Return [x, y] of the center of cell containing provided text 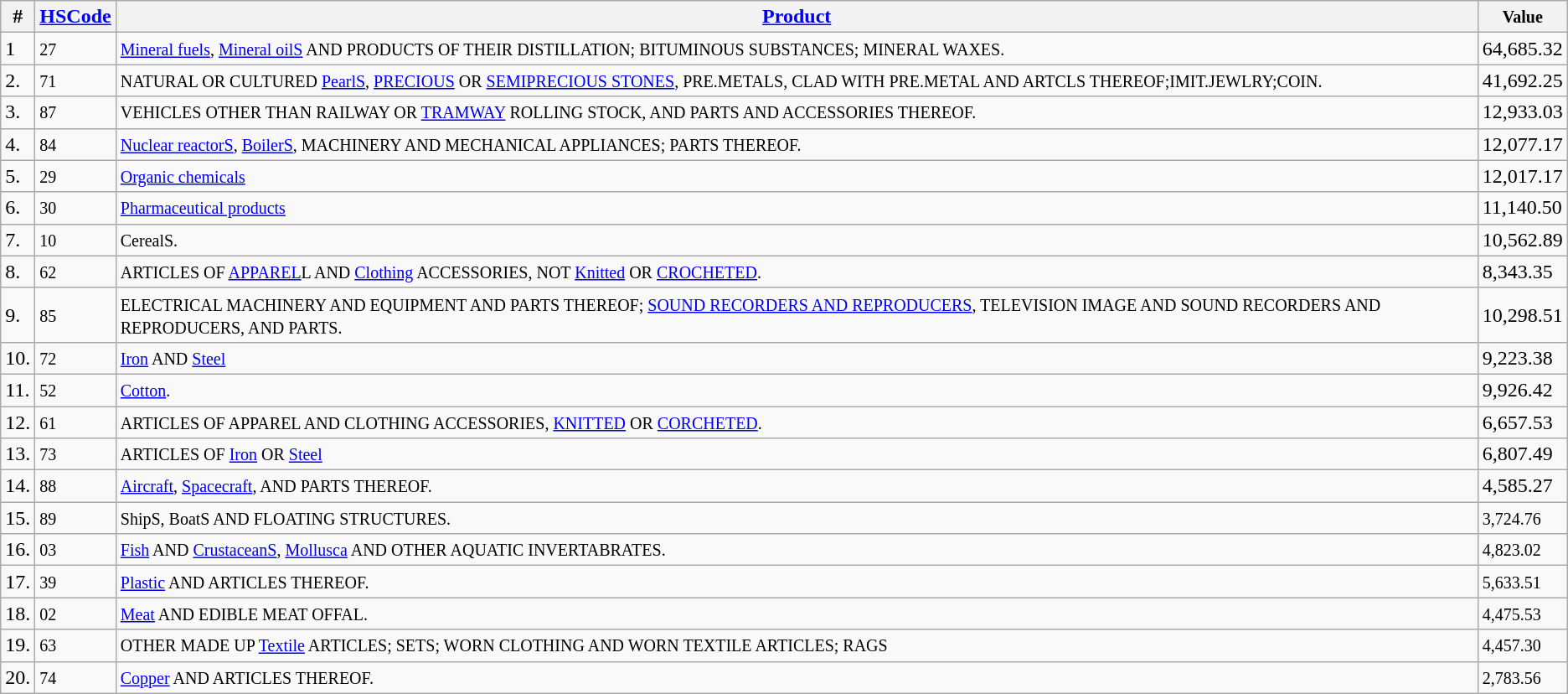
10,298.51 [1523, 315]
CerealS. [797, 240]
29 [75, 176]
HSCode [75, 17]
13. [18, 454]
88 [75, 486]
9,926.42 [1523, 390]
Aircraft, Spacecraft, AND PARTS THEREOF. [797, 486]
74 [75, 677]
11. [18, 390]
84 [75, 144]
Fish AND CrustaceanS, Mollusca AND OTHER AQUATIC INVERTABRATES. [797, 550]
4,823.02 [1523, 550]
4. [18, 144]
Meat AND EDIBLE MEAT OFFAL. [797, 614]
2. [18, 80]
Cotton. [797, 390]
ARTICLES OF APPAREL AND CLOTHING ACCESSORIES, KNITTED OR CORCHETED. [797, 422]
3. [18, 112]
62 [75, 272]
12,017.17 [1523, 176]
Organic chemicals [797, 176]
5. [18, 176]
Product [797, 17]
ARTICLES OF APPARELL AND Clothing ACCESSORIES, NOT Knitted OR CROCHETED. [797, 272]
Value [1523, 17]
7. [18, 240]
Mineral fuels, Mineral oilS AND PRODUCTS OF THEIR DISTILLATION; BITUMINOUS SUBSTANCES; MINERAL WAXES. [797, 49]
4,475.53 [1523, 614]
14. [18, 486]
8. [18, 272]
4,457.30 [1523, 645]
Plastic AND ARTICLES THEREOF. [797, 582]
03 [75, 550]
ARTICLES OF Iron OR Steel [797, 454]
61 [75, 422]
9. [18, 315]
10. [18, 358]
73 [75, 454]
02 [75, 614]
19. [18, 645]
63 [75, 645]
OTHER MADE UP Textile ARTICLES; SETS; WORN CLOTHING AND WORN TEXTILE ARTICLES; RAGS [797, 645]
Nuclear reactorS, BoilerS, MACHINERY AND MECHANICAL APPLIANCES; PARTS THEREOF. [797, 144]
NATURAL OR CULTURED PearlS, PRECIOUS OR SEMIPRECIOUS STONES, PRE.METALS, CLAD WITH PRE.METAL AND ARTCLS THEREOF;IMIT.JEWLRY;COIN. [797, 80]
9,223.38 [1523, 358]
ShipS, BoatS AND FLOATING STRUCTURES. [797, 518]
6. [18, 208]
16. [18, 550]
64,685.32 [1523, 49]
27 [75, 49]
85 [75, 315]
Copper AND ARTICLES THEREOF. [797, 677]
3,724.76 [1523, 518]
11,140.50 [1523, 208]
39 [75, 582]
20. [18, 677]
6,657.53 [1523, 422]
12,933.03 [1523, 112]
10 [75, 240]
6,807.49 [1523, 454]
# [18, 17]
Pharmaceutical products [797, 208]
52 [75, 390]
1 [18, 49]
12. [18, 422]
41,692.25 [1523, 80]
10,562.89 [1523, 240]
87 [75, 112]
4,585.27 [1523, 486]
2,783.56 [1523, 677]
72 [75, 358]
VEHICLES OTHER THAN RAILWAY OR TRAMWAY ROLLING STOCK, AND PARTS AND ACCESSORIES THEREOF. [797, 112]
30 [75, 208]
Iron AND Steel [797, 358]
5,633.51 [1523, 582]
18. [18, 614]
71 [75, 80]
12,077.17 [1523, 144]
89 [75, 518]
15. [18, 518]
8,343.35 [1523, 272]
17. [18, 582]
